Determine the (x, y) coordinate at the center of the cell enclosing the given text.  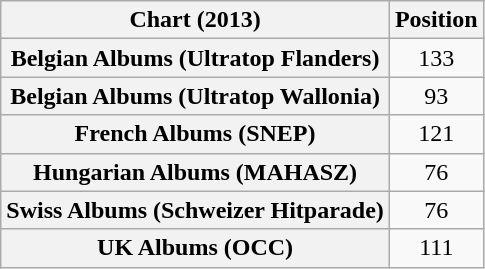
UK Albums (OCC) (196, 248)
93 (436, 96)
121 (436, 134)
133 (436, 58)
Swiss Albums (Schweizer Hitparade) (196, 210)
Belgian Albums (Ultratop Flanders) (196, 58)
Belgian Albums (Ultratop Wallonia) (196, 96)
Chart (2013) (196, 20)
Position (436, 20)
French Albums (SNEP) (196, 134)
111 (436, 248)
Hungarian Albums (MAHASZ) (196, 172)
